Return the (x, y) coordinate for the center point of the cell that contains the specified text.  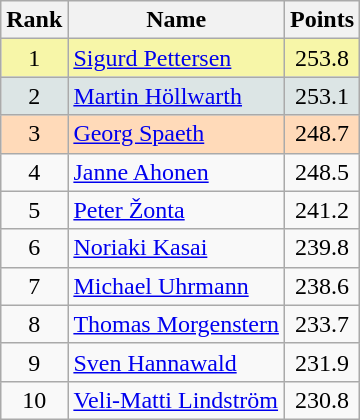
248.5 (322, 172)
Noriaki Kasai (176, 248)
1 (34, 58)
5 (34, 210)
10 (34, 400)
Sigurd Pettersen (176, 58)
253.8 (322, 58)
Thomas Morgenstern (176, 324)
Sven Hannawald (176, 362)
248.7 (322, 134)
253.1 (322, 96)
239.8 (322, 248)
230.8 (322, 400)
9 (34, 362)
Peter Žonta (176, 210)
241.2 (322, 210)
238.6 (322, 286)
Veli-Matti Lindström (176, 400)
Georg Spaeth (176, 134)
Points (322, 20)
4 (34, 172)
Name (176, 20)
Martin Höllwarth (176, 96)
6 (34, 248)
3 (34, 134)
Rank (34, 20)
Michael Uhrmann (176, 286)
231.9 (322, 362)
233.7 (322, 324)
2 (34, 96)
8 (34, 324)
7 (34, 286)
Janne Ahonen (176, 172)
